Determine the (X, Y) coordinate at the center of the cell enclosing the given text.  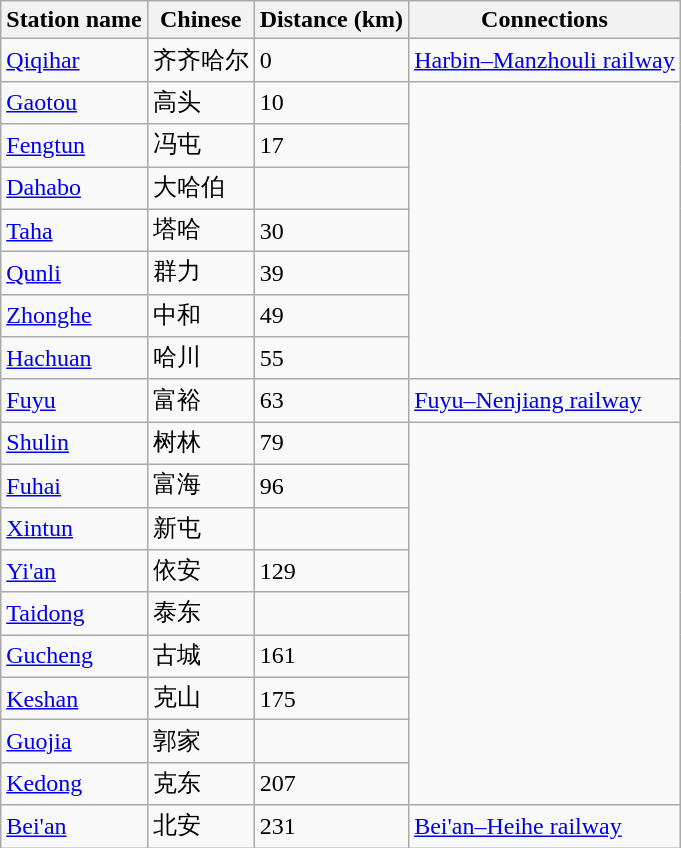
新屯 (200, 528)
克东 (200, 784)
树林 (200, 444)
富海 (200, 486)
Connections (545, 20)
231 (331, 826)
129 (331, 572)
49 (331, 316)
Station name (74, 20)
克山 (200, 698)
17 (331, 146)
富裕 (200, 400)
大哈伯 (200, 188)
175 (331, 698)
0 (331, 60)
Keshan (74, 698)
Fuyu–Nenjiang railway (545, 400)
Yi'an (74, 572)
Xintun (74, 528)
北安 (200, 826)
哈川 (200, 358)
Kedong (74, 784)
中和 (200, 316)
30 (331, 230)
Zhonghe (74, 316)
Gaotou (74, 102)
79 (331, 444)
Chinese (200, 20)
泰东 (200, 614)
63 (331, 400)
Distance (km) (331, 20)
Dahabo (74, 188)
高头 (200, 102)
Taidong (74, 614)
齐齐哈尔 (200, 60)
群力 (200, 274)
Harbin–Manzhouli railway (545, 60)
Qunli (74, 274)
Gucheng (74, 656)
Fuhai (74, 486)
Qiqihar (74, 60)
Bei'an (74, 826)
Shulin (74, 444)
55 (331, 358)
古城 (200, 656)
Guojia (74, 742)
Hachuan (74, 358)
依安 (200, 572)
Taha (74, 230)
10 (331, 102)
郭家 (200, 742)
Bei'an–Heihe railway (545, 826)
96 (331, 486)
Fuyu (74, 400)
161 (331, 656)
冯屯 (200, 146)
39 (331, 274)
Fengtun (74, 146)
塔哈 (200, 230)
207 (331, 784)
